Extract the [X, Y] coordinate from the center of the cell holding the provided text.  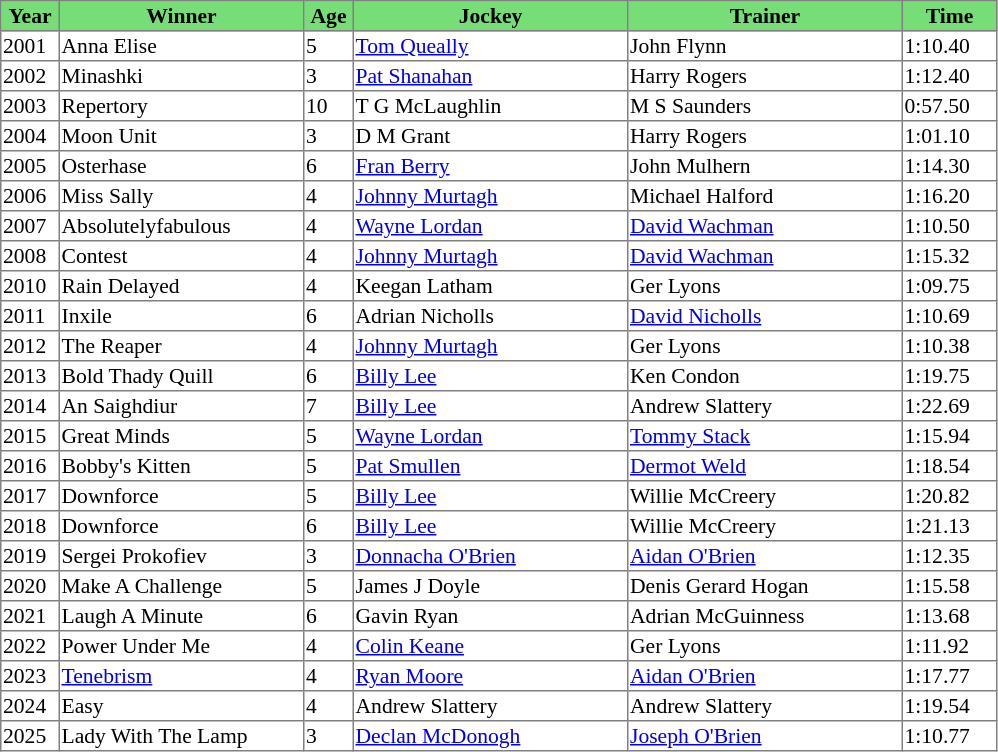
1:12.35 [949, 556]
Fran Berry [490, 166]
2003 [30, 106]
1:19.75 [949, 376]
1:10.77 [949, 736]
1:15.58 [949, 586]
M S Saunders [765, 106]
1:19.54 [949, 706]
1:14.30 [949, 166]
2022 [30, 646]
Dermot Weld [765, 466]
Michael Halford [765, 196]
1:09.75 [949, 286]
1:15.94 [949, 436]
Joseph O'Brien [765, 736]
1:16.20 [949, 196]
Pat Smullen [490, 466]
2016 [30, 466]
Anna Elise [181, 46]
Laugh A Minute [181, 616]
Ryan Moore [490, 676]
Moon Unit [181, 136]
Osterhase [181, 166]
2021 [30, 616]
1:10.69 [949, 316]
2025 [30, 736]
Winner [181, 16]
Donnacha O'Brien [490, 556]
1:11.92 [949, 646]
Ken Condon [765, 376]
2010 [30, 286]
Colin Keane [490, 646]
Pat Shanahan [490, 76]
1:10.50 [949, 226]
Inxile [181, 316]
2019 [30, 556]
Jockey [490, 16]
2018 [30, 526]
1:01.10 [949, 136]
2014 [30, 406]
Adrian McGuinness [765, 616]
Miss Sally [181, 196]
An Saighdiur [181, 406]
10 [329, 106]
Trainer [765, 16]
Gavin Ryan [490, 616]
Bold Thady Quill [181, 376]
2013 [30, 376]
1:10.40 [949, 46]
Adrian Nicholls [490, 316]
2006 [30, 196]
Great Minds [181, 436]
2017 [30, 496]
2012 [30, 346]
2020 [30, 586]
1:21.13 [949, 526]
John Mulhern [765, 166]
D M Grant [490, 136]
0:57.50 [949, 106]
2002 [30, 76]
1:12.40 [949, 76]
Sergei Prokofiev [181, 556]
Contest [181, 256]
Declan McDonogh [490, 736]
Time [949, 16]
2001 [30, 46]
Tommy Stack [765, 436]
1:17.77 [949, 676]
2005 [30, 166]
Keegan Latham [490, 286]
Power Under Me [181, 646]
2015 [30, 436]
Absolutelyfabulous [181, 226]
2024 [30, 706]
John Flynn [765, 46]
1:18.54 [949, 466]
Minashki [181, 76]
7 [329, 406]
The Reaper [181, 346]
Easy [181, 706]
Tenebrism [181, 676]
Bobby's Kitten [181, 466]
1:20.82 [949, 496]
Lady With The Lamp [181, 736]
1:10.38 [949, 346]
2007 [30, 226]
Year [30, 16]
1:13.68 [949, 616]
T G McLaughlin [490, 106]
2004 [30, 136]
David Nicholls [765, 316]
1:22.69 [949, 406]
Tom Queally [490, 46]
James J Doyle [490, 586]
Denis Gerard Hogan [765, 586]
Rain Delayed [181, 286]
Repertory [181, 106]
1:15.32 [949, 256]
2023 [30, 676]
Make A Challenge [181, 586]
2011 [30, 316]
Age [329, 16]
2008 [30, 256]
